Find where the given text appears and provide that cell's center as (X, Y) coordinate. 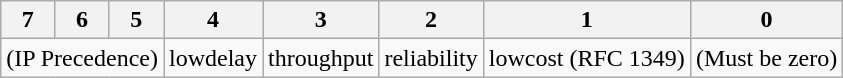
reliability (431, 58)
4 (214, 20)
7 (28, 20)
6 (82, 20)
lowdelay (214, 58)
0 (766, 20)
(Must be zero) (766, 58)
lowcost (RFC 1349) (586, 58)
2 (431, 20)
throughput (321, 58)
(IP Precedence) (82, 58)
5 (136, 20)
1 (586, 20)
3 (321, 20)
